Return the (x, y) coordinate for the center point of the cell that contains the specified text.  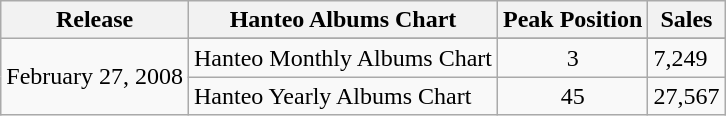
3 (573, 58)
February 27, 2008 (95, 77)
Hanteo Albums Chart (342, 20)
Peak Position (573, 20)
Hanteo Monthly Albums Chart (342, 58)
Sales (686, 20)
7,249 (686, 58)
45 (573, 96)
27,567 (686, 96)
Hanteo Yearly Albums Chart (342, 96)
Release (95, 20)
